Determine the (x, y) coordinate at the center of the cell enclosing the given text.  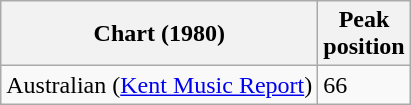
Chart (1980) (160, 34)
Peakposition (364, 34)
66 (364, 85)
Australian (Kent Music Report) (160, 85)
